Pinpoint the cell where the given text exists, returning its [X, Y] midpoint coordinate. 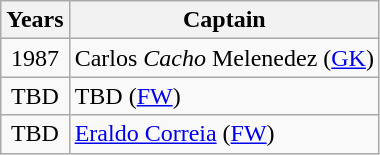
TBD (FW) [224, 96]
Years [35, 20]
Carlos Cacho Melenedez (GK) [224, 58]
1987 [35, 58]
Captain [224, 20]
Eraldo Correia (FW) [224, 134]
